Locate the cell with the specified text and output its [x, y] center coordinate. 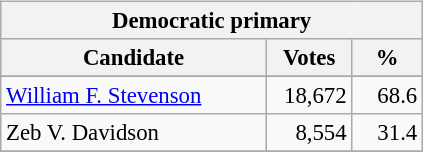
Zeb V. Davidson [134, 133]
Candidate [134, 58]
68.6 [388, 96]
8,554 [309, 133]
18,672 [309, 96]
William F. Stevenson [134, 96]
% [388, 58]
Votes [309, 58]
Democratic primary [212, 21]
31.4 [388, 133]
